Return [X, Y] of the center of cell containing provided text 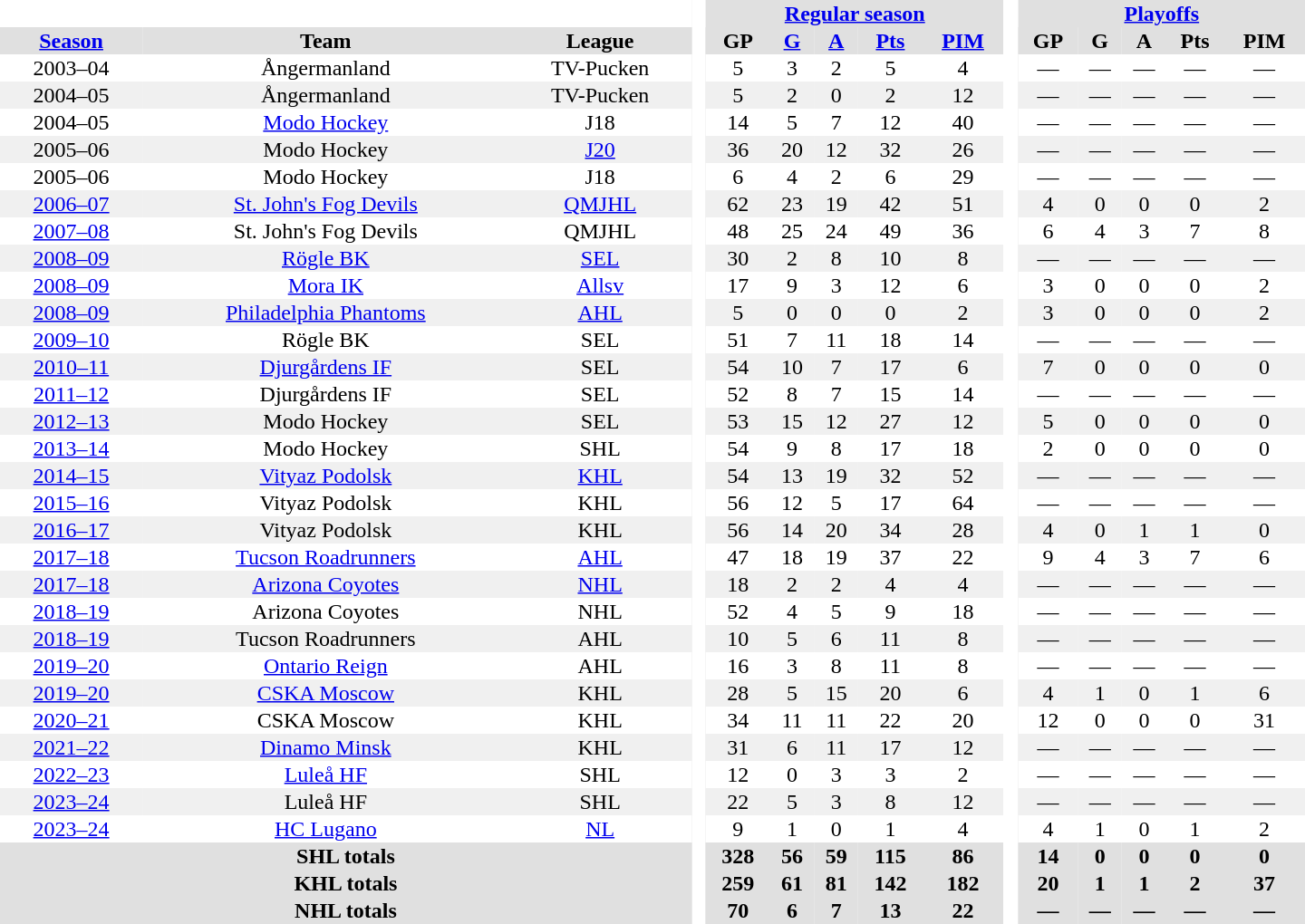
59 [836, 856]
SHL totals [346, 856]
Playoffs [1162, 14]
64 [963, 503]
KHL totals [346, 883]
259 [738, 883]
62 [738, 204]
328 [738, 856]
23 [792, 204]
Team [325, 41]
2007–08 [71, 231]
81 [836, 883]
26 [963, 149]
Ontario Reign [325, 666]
48 [738, 231]
2010–11 [71, 367]
40 [963, 122]
2014–15 [71, 476]
2009–10 [71, 340]
NHL totals [346, 910]
25 [792, 231]
61 [792, 883]
Mora IK [325, 285]
2015–16 [71, 503]
League [600, 41]
142 [890, 883]
2016–17 [71, 530]
47 [738, 557]
2006–07 [71, 204]
2012–13 [71, 421]
Regular season [855, 14]
53 [738, 421]
42 [890, 204]
182 [963, 883]
2013–14 [71, 448]
2003–04 [71, 68]
Season [71, 41]
27 [890, 421]
NL [600, 829]
16 [738, 666]
70 [738, 910]
2020–21 [71, 720]
115 [890, 856]
86 [963, 856]
J20 [600, 149]
Allsv [600, 285]
Dinamo Minsk [325, 747]
2021–22 [71, 747]
29 [963, 177]
30 [738, 258]
2022–23 [71, 775]
Philadelphia Phantoms [325, 313]
2011–12 [71, 394]
24 [836, 231]
HC Lugano [325, 829]
49 [890, 231]
